Pinpoint the cell where the given text exists, returning its [x, y] midpoint coordinate. 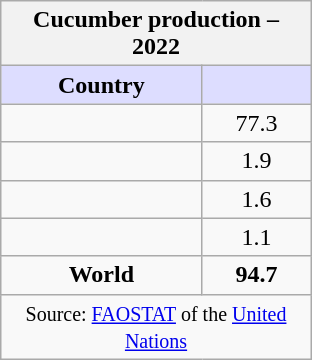
World [102, 275]
77.3 [256, 123]
94.7 [256, 275]
Cucumber production – 2022 [156, 34]
Source: FAOSTAT of the United Nations [156, 326]
1.6 [256, 199]
1.9 [256, 161]
1.1 [256, 237]
Country [102, 85]
